Output the (x, y) coordinate of the center of the cell containing the given text.  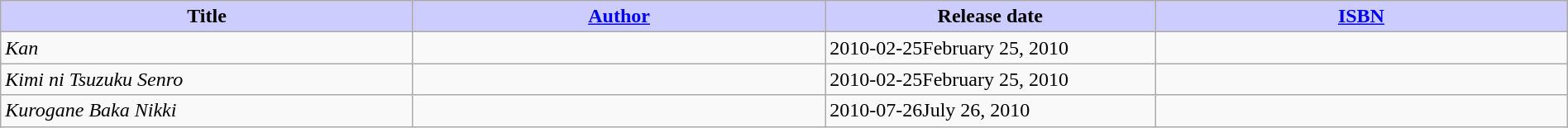
Kan (207, 48)
Title (207, 17)
Kurogane Baka Nikki (207, 111)
2010-07-26July 26, 2010 (991, 111)
Author (619, 17)
Release date (991, 17)
Kimi ni Tsuzuku Senro (207, 79)
ISBN (1361, 17)
